Provide the (X, Y) coordinate of the cell's center where the given text is located.  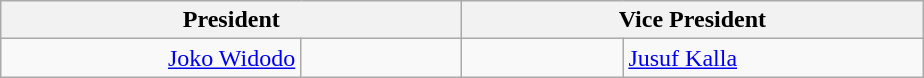
President (232, 20)
Vice President (692, 20)
Jusuf Kalla (773, 58)
Joko Widodo (151, 58)
